Determine the (X, Y) coordinate at the center of the cell enclosing the given text.  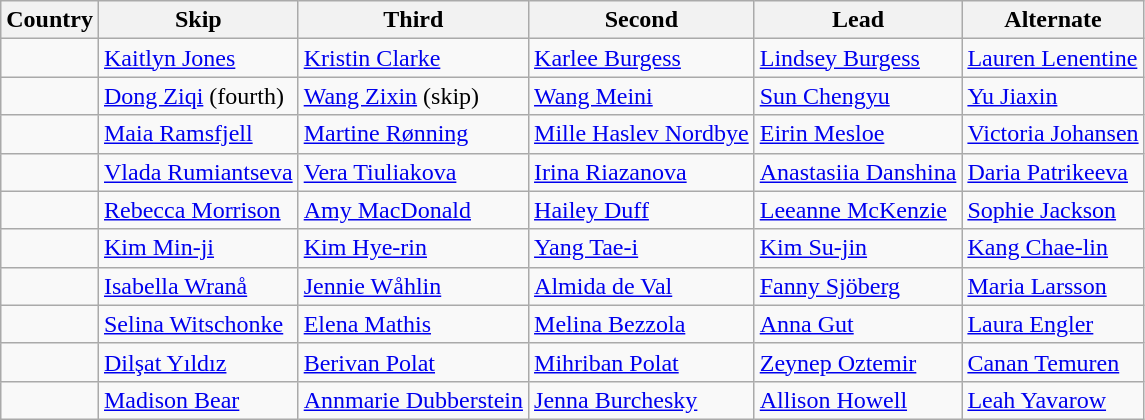
Vera Tiuliakova (413, 172)
Lauren Lenentine (1053, 58)
Anastasiia Danshina (858, 172)
Maria Larsson (1053, 286)
Second (642, 20)
Melina Bezzola (642, 324)
Kim Hye-rin (413, 248)
Isabella Wranå (198, 286)
Kang Chae-lin (1053, 248)
Victoria Johansen (1053, 134)
Irina Riazanova (642, 172)
Leeanne McKenzie (858, 210)
Karlee Burgess (642, 58)
Wang Meini (642, 96)
Canan Temuren (1053, 362)
Amy MacDonald (413, 210)
Maia Ramsfjell (198, 134)
Yu Jiaxin (1053, 96)
Vlada Rumiantseva (198, 172)
Sophie Jackson (1053, 210)
Laura Engler (1053, 324)
Fanny Sjöberg (858, 286)
Dong Ziqi (fourth) (198, 96)
Annmarie Dubberstein (413, 400)
Kim Min-ji (198, 248)
Kristin Clarke (413, 58)
Zeynep Oztemir (858, 362)
Lead (858, 20)
Hailey Duff (642, 210)
Kim Su-jin (858, 248)
Berivan Polat (413, 362)
Sun Chengyu (858, 96)
Kaitlyn Jones (198, 58)
Madison Bear (198, 400)
Third (413, 20)
Elena Mathis (413, 324)
Alternate (1053, 20)
Mihriban Polat (642, 362)
Almida de Val (642, 286)
Martine Rønning (413, 134)
Rebecca Morrison (198, 210)
Mille Haslev Nordbye (642, 134)
Anna Gut (858, 324)
Daria Patrikeeva (1053, 172)
Country (50, 20)
Jenna Burchesky (642, 400)
Jennie Wåhlin (413, 286)
Yang Tae-i (642, 248)
Allison Howell (858, 400)
Leah Yavarow (1053, 400)
Dilşat Yıldız (198, 362)
Wang Zixin (skip) (413, 96)
Lindsey Burgess (858, 58)
Selina Witschonke (198, 324)
Eirin Mesloe (858, 134)
Skip (198, 20)
